Search for the cell housing the specified text and yield its [x, y] center coordinate. 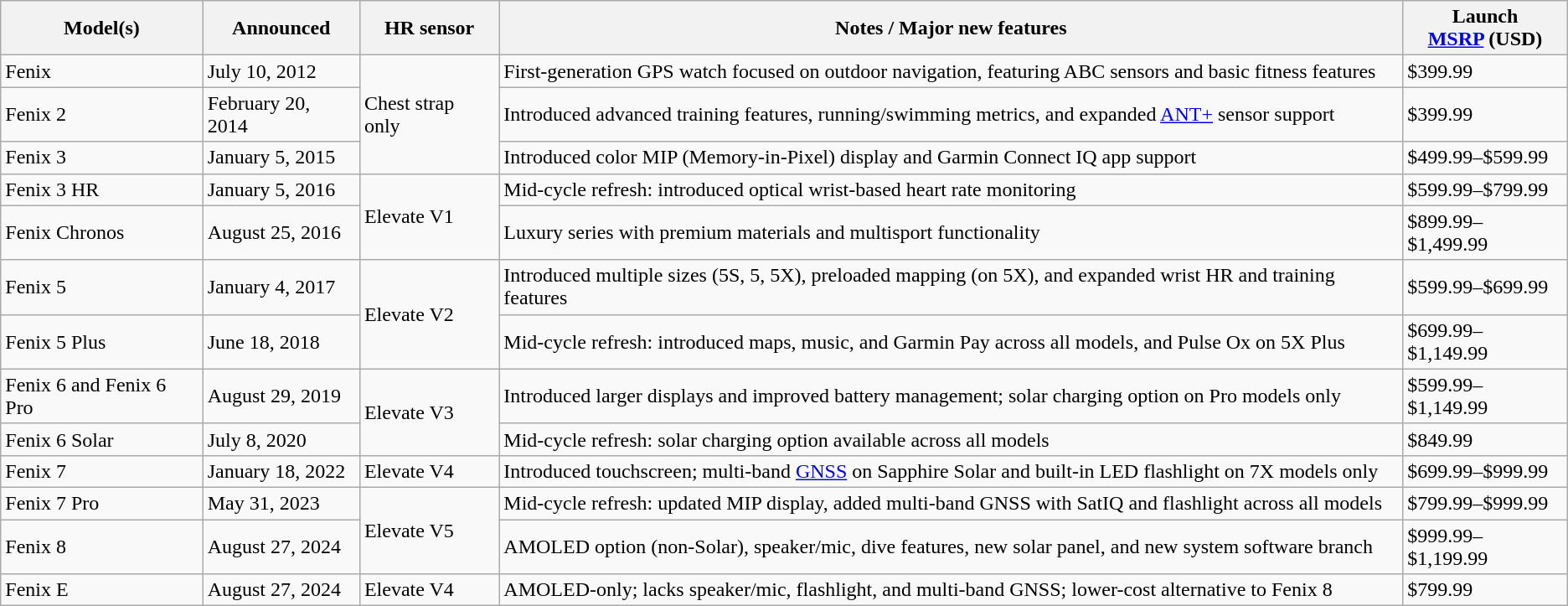
Fenix Chronos [102, 233]
$999.99–$1,199.99 [1485, 546]
June 18, 2018 [281, 342]
August 25, 2016 [281, 233]
Mid-cycle refresh: updated MIP display, added multi-band GNSS with SatIQ and flashlight across all models [952, 503]
$599.99–$799.99 [1485, 189]
July 10, 2012 [281, 71]
Fenix E [102, 590]
LaunchMSRP (USD) [1485, 28]
Introduced multiple sizes (5S, 5, 5X), preloaded mapping (on 5X), and expanded wrist HR and training features [952, 287]
Elevate V5 [429, 530]
Elevate V2 [429, 314]
Fenix 3 HR [102, 189]
Luxury series with premium materials and multisport functionality [952, 233]
Elevate V1 [429, 216]
Fenix 6 and Fenix 6 Pro [102, 396]
July 8, 2020 [281, 439]
$849.99 [1485, 439]
Notes / Major new features [952, 28]
Chest strap only [429, 114]
$799.99–$999.99 [1485, 503]
AMOLED-only; lacks speaker/mic, flashlight, and multi-band GNSS; lower-cost alternative to Fenix 8 [952, 590]
February 20, 2014 [281, 114]
$799.99 [1485, 590]
May 31, 2023 [281, 503]
Fenix 3 [102, 158]
$499.99–$599.99 [1485, 158]
Introduced color MIP (Memory-in-Pixel) display and Garmin Connect IQ app support [952, 158]
HR sensor [429, 28]
August 29, 2019 [281, 396]
Fenix [102, 71]
Fenix 5 Plus [102, 342]
Introduced advanced training features, running/swimming metrics, and expanded ANT+ sensor support [952, 114]
Fenix 7 Pro [102, 503]
Mid-cycle refresh: introduced optical wrist-based heart rate monitoring [952, 189]
Introduced larger displays and improved battery management; solar charging option on Pro models only [952, 396]
Elevate V3 [429, 412]
Fenix 8 [102, 546]
Fenix 7 [102, 471]
$899.99–$1,499.99 [1485, 233]
Fenix 6 Solar [102, 439]
$699.99–$999.99 [1485, 471]
January 5, 2015 [281, 158]
$599.99–$699.99 [1485, 287]
$599.99–$1,149.99 [1485, 396]
Fenix 2 [102, 114]
Mid-cycle refresh: introduced maps, music, and Garmin Pay across all models, and Pulse Ox on 5X Plus [952, 342]
January 4, 2017 [281, 287]
January 5, 2016 [281, 189]
Fenix 5 [102, 287]
AMOLED option (non-Solar), speaker/mic, dive features, new solar panel, and new system software branch [952, 546]
First-generation GPS watch focused on outdoor navigation, featuring ABC sensors and basic fitness features [952, 71]
Mid-cycle refresh: solar charging option available across all models [952, 439]
Introduced touchscreen; multi-band GNSS on Sapphire Solar and built-in LED flashlight on 7X models only [952, 471]
January 18, 2022 [281, 471]
$699.99–$1,149.99 [1485, 342]
Model(s) [102, 28]
Announced [281, 28]
